Detect which cell encompasses the target text, then output its [X, Y] center coordinate. 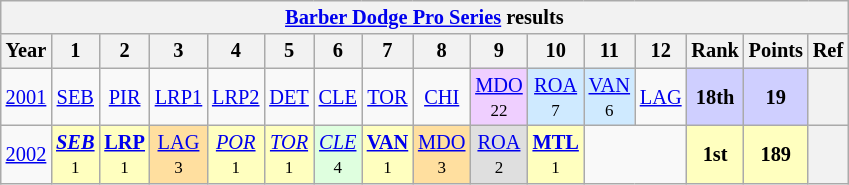
Barber Dodge Pro Series results [424, 17]
ROA2 [498, 154]
189 [776, 154]
ROA7 [556, 97]
CLE [338, 97]
2001 [26, 97]
6 [338, 51]
TOR1 [288, 154]
2 [124, 51]
9 [498, 51]
19 [776, 97]
VAN6 [610, 97]
3 [178, 51]
Ref [828, 51]
1st [714, 154]
2002 [26, 154]
1 [75, 51]
CLE4 [338, 154]
MTL1 [556, 154]
SEB [75, 97]
Rank [714, 51]
11 [610, 51]
LAG3 [178, 154]
SEB1 [75, 154]
CHI [442, 97]
MDO3 [442, 154]
MDO22 [498, 97]
LAG [661, 97]
VAN1 [388, 154]
Year [26, 51]
DET [288, 97]
POR1 [236, 154]
TOR [388, 97]
4 [236, 51]
10 [556, 51]
5 [288, 51]
Points [776, 51]
7 [388, 51]
PIR [124, 97]
LRP2 [236, 97]
8 [442, 51]
18th [714, 97]
12 [661, 51]
